From the cell containing the given text, extract its center point as (X, Y) coordinate. 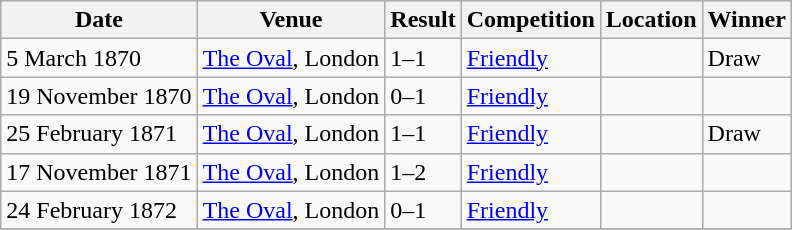
Date (99, 20)
Result (423, 20)
19 November 1870 (99, 96)
Venue (291, 20)
17 November 1871 (99, 172)
24 February 1872 (99, 210)
Location (651, 20)
5 March 1870 (99, 58)
25 February 1871 (99, 134)
Winner (746, 20)
1–2 (423, 172)
Competition (530, 20)
